Capture the cell that displays the provided text and extract its (x, y) central coordinate. 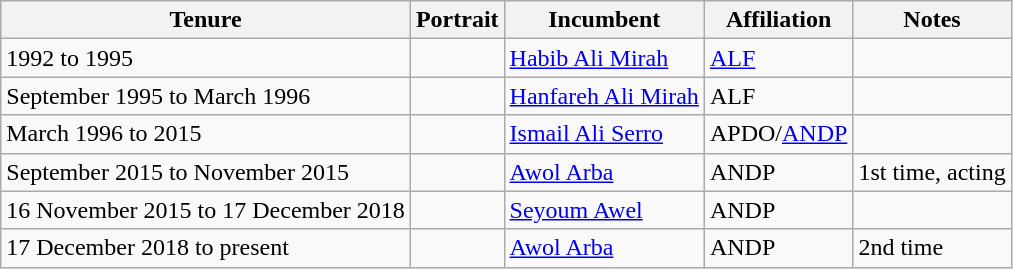
Seyoum Awel (604, 210)
1992 to 1995 (206, 58)
September 2015 to November 2015 (206, 172)
Ismail Ali Serro (604, 134)
Hanfareh Ali Mirah (604, 96)
2nd time (932, 248)
March 1996 to 2015 (206, 134)
Notes (932, 20)
Affiliation (778, 20)
Habib Ali Mirah (604, 58)
Tenure (206, 20)
16 November 2015 to 17 December 2018 (206, 210)
APDO/ANDP (778, 134)
Portrait (457, 20)
1st time, acting (932, 172)
Incumbent (604, 20)
17 December 2018 to present (206, 248)
September 1995 to March 1996 (206, 96)
